Locate the cell with the specified text and output its [x, y] center coordinate. 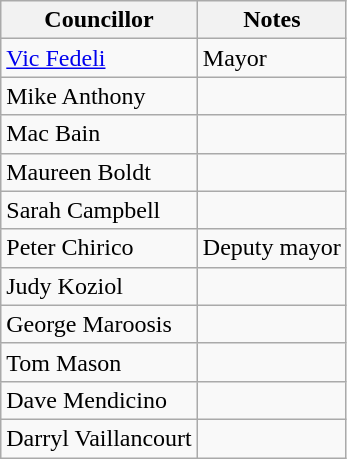
Tom Mason [100, 362]
Councillor [100, 20]
Notes [272, 20]
Peter Chirico [100, 248]
George Maroosis [100, 324]
Sarah Campbell [100, 210]
Judy Koziol [100, 286]
Mac Bain [100, 134]
Mike Anthony [100, 96]
Darryl Vaillancourt [100, 438]
Vic Fedeli [100, 58]
Deputy mayor [272, 248]
Maureen Boldt [100, 172]
Dave Mendicino [100, 400]
Mayor [272, 58]
